Find where the given text appears and provide that cell's center as (X, Y) coordinate. 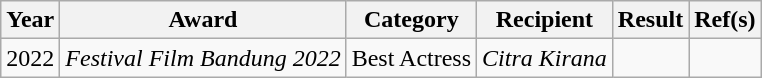
Award (203, 20)
Ref(s) (725, 20)
Citra Kirana (545, 58)
Recipient (545, 20)
Category (411, 20)
Year (30, 20)
2022 (30, 58)
Festival Film Bandung 2022 (203, 58)
Result (650, 20)
Best Actress (411, 58)
